Determine the [X, Y] coordinate at the center of the cell enclosing the given text.  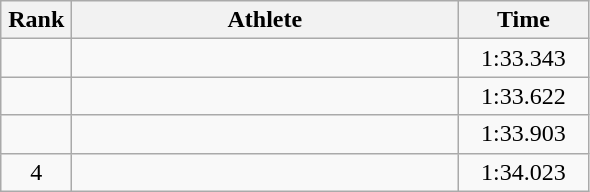
Time [524, 20]
1:34.023 [524, 172]
1:33.343 [524, 58]
Athlete [265, 20]
4 [36, 172]
1:33.622 [524, 96]
1:33.903 [524, 134]
Rank [36, 20]
